Locate the cell with the specified text and output its (x, y) center coordinate. 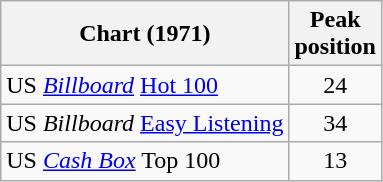
34 (335, 123)
US Cash Box Top 100 (145, 161)
US Billboard Hot 100 (145, 85)
24 (335, 85)
US Billboard Easy Listening (145, 123)
Peakposition (335, 34)
13 (335, 161)
Chart (1971) (145, 34)
